Output the (x, y) coordinate of the center of the cell containing the given text.  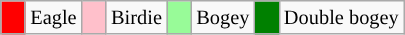
Bogey (222, 17)
Eagle (53, 17)
Birdie (136, 17)
Double bogey (342, 17)
